Return (x, y) of the center of cell containing provided text 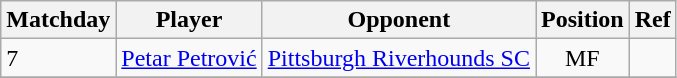
Pittsburgh Riverhounds SC (398, 58)
MF (583, 58)
7 (58, 58)
Ref (652, 20)
Opponent (398, 20)
Player (189, 20)
Position (583, 20)
Matchday (58, 20)
Petar Petrović (189, 58)
